Pinpoint the cell where the given text exists, returning its (x, y) midpoint coordinate. 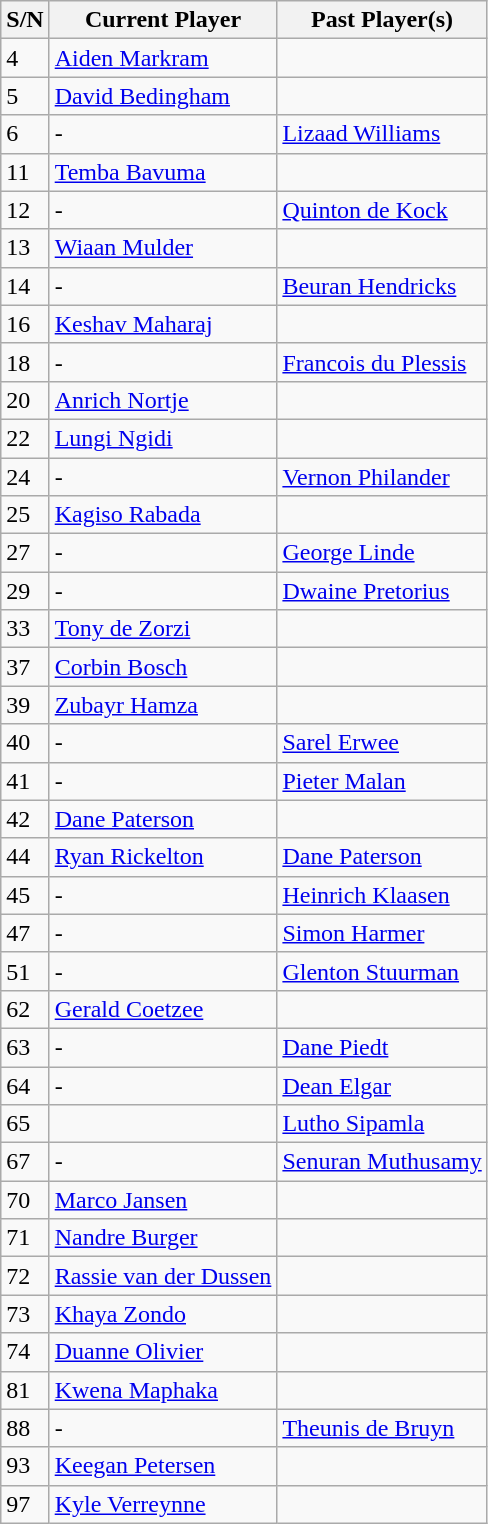
24 (25, 477)
Corbin Bosch (163, 667)
40 (25, 743)
Keegan Petersen (163, 1466)
Temba Bavuma (163, 172)
Sarel Erwee (382, 743)
12 (25, 210)
18 (25, 362)
37 (25, 667)
Kyle Verreynne (163, 1504)
S/N (25, 20)
33 (25, 629)
71 (25, 1238)
51 (25, 971)
81 (25, 1390)
Kagiso Rabada (163, 515)
Beuran Hendricks (382, 286)
39 (25, 705)
Theunis de Bruyn (382, 1428)
47 (25, 933)
Ryan Rickelton (163, 857)
97 (25, 1504)
Past Player(s) (382, 20)
Pieter Malan (382, 781)
Lungi Ngidi (163, 438)
Simon Harmer (382, 933)
Senuran Muthusamy (382, 1162)
4 (25, 58)
16 (25, 324)
88 (25, 1428)
74 (25, 1352)
62 (25, 1009)
93 (25, 1466)
29 (25, 591)
David Bedingham (163, 96)
Marco Jansen (163, 1200)
42 (25, 819)
Kwena Maphaka (163, 1390)
Lizaad Williams (382, 134)
27 (25, 553)
Tony de Zorzi (163, 629)
Anrich Nortje (163, 400)
5 (25, 96)
20 (25, 400)
Keshav Maharaj (163, 324)
65 (25, 1124)
44 (25, 857)
Francois du Plessis (382, 362)
13 (25, 248)
70 (25, 1200)
Khaya Zondo (163, 1314)
Heinrich Klaasen (382, 895)
67 (25, 1162)
Dwaine Pretorius (382, 591)
64 (25, 1085)
Zubayr Hamza (163, 705)
Dane Piedt (382, 1047)
72 (25, 1276)
Gerald Coetzee (163, 1009)
73 (25, 1314)
Rassie van der Dussen (163, 1276)
Duanne Olivier (163, 1352)
George Linde (382, 553)
6 (25, 134)
22 (25, 438)
Nandre Burger (163, 1238)
Quinton de Kock (382, 210)
11 (25, 172)
14 (25, 286)
Aiden Markram (163, 58)
45 (25, 895)
Dean Elgar (382, 1085)
41 (25, 781)
Glenton Stuurman (382, 971)
63 (25, 1047)
Vernon Philander (382, 477)
Current Player (163, 20)
25 (25, 515)
Lutho Sipamla (382, 1124)
Wiaan Mulder (163, 248)
